Determine the [x, y] coordinate at the center of the cell enclosing the given text.  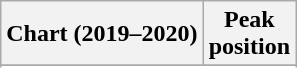
Peak position [249, 34]
Chart (2019–2020) [102, 34]
